Identify which cell holds the provided text, then report its (X, Y) central coordinate. 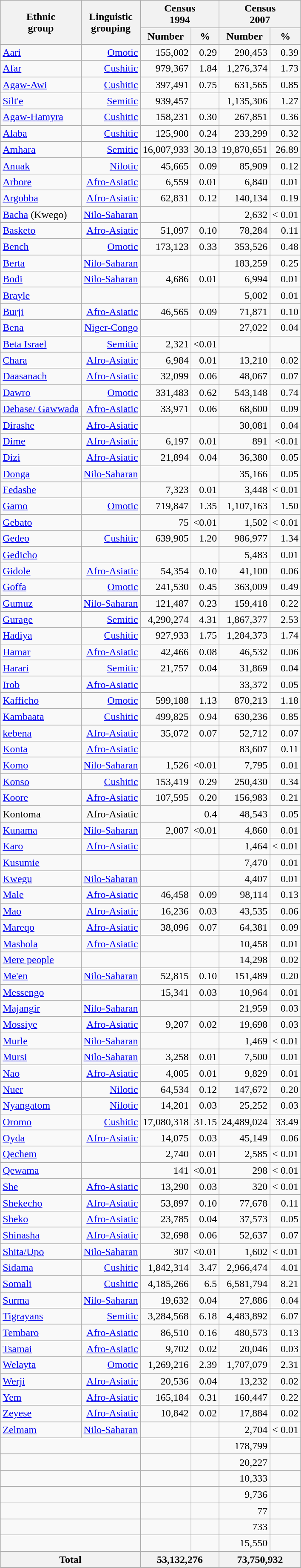
Debase/ Gawwada (41, 409)
Shinasha (41, 1235)
Silt'e (41, 101)
Konso (41, 782)
320 (245, 1187)
4.31 (205, 619)
Surma (41, 1300)
1.27 (286, 101)
52,712 (245, 733)
0.32 (286, 133)
Chara (41, 360)
30.13 (205, 149)
33,971 (166, 409)
4,290,274 (166, 619)
20,536 (166, 1381)
1,842,314 (166, 1268)
0.23 (205, 603)
927,933 (166, 636)
2.39 (205, 1365)
0.16 (205, 1333)
Konta (41, 749)
Mao (41, 911)
15,550 (245, 1543)
6.07 (286, 1316)
Mossiye (41, 1025)
107,595 (166, 798)
125,900 (166, 133)
98,114 (245, 895)
23,785 (166, 1219)
36,380 (245, 457)
7,500 (245, 1057)
1,602 (245, 1251)
19,632 (166, 1300)
3,448 (245, 490)
2.31 (286, 1365)
1,284,373 (245, 636)
1.13 (205, 700)
77,678 (245, 1203)
147,672 (245, 1089)
30,081 (245, 425)
Welayta (41, 1365)
Burji (41, 312)
21,757 (166, 668)
52,637 (245, 1235)
9,736 (245, 1494)
21,894 (166, 457)
155,002 (166, 52)
0.75 (205, 85)
1,269,216 (166, 1365)
Gedicho (41, 555)
6,197 (166, 441)
159,418 (245, 603)
Majangir (41, 1009)
43,535 (245, 911)
19,698 (245, 1025)
35,166 (245, 474)
639,905 (166, 539)
53,132,276 (180, 1559)
45,665 (166, 166)
Sheko (41, 1219)
Gumuz (41, 603)
Berta (41, 263)
Dime (41, 441)
Qechem (41, 1154)
1.34 (286, 539)
0.21 (286, 798)
6,581,794 (245, 1284)
1.73 (286, 69)
307 (166, 1251)
Tigrayans (41, 1316)
719,847 (166, 506)
630,236 (245, 717)
86,510 (166, 1333)
64,381 (245, 927)
Anuak (41, 166)
Agaw-Awi (41, 85)
Zeyese (41, 1413)
20,046 (245, 1349)
1.74 (286, 636)
32,698 (166, 1235)
1.50 (286, 506)
233,299 (245, 133)
140,134 (245, 198)
14,298 (245, 960)
4,185,266 (166, 1284)
Basketo (41, 231)
Nuer (41, 1089)
1.84 (205, 69)
10,964 (245, 992)
158,231 (166, 117)
Somali (41, 1284)
kebena (41, 733)
24,489,024 (245, 1122)
1,526 (166, 765)
6,840 (245, 182)
Mursi (41, 1057)
Yem (41, 1397)
0.48 (286, 247)
891 (245, 441)
17,080,318 (166, 1122)
Bodi (41, 279)
2,740 (166, 1154)
Ethnicgroup (41, 22)
2,007 (166, 830)
Hamar (41, 652)
631,565 (245, 85)
Brayle (41, 295)
1,469 (245, 1041)
Messengo (41, 992)
Fedashe (41, 490)
0.74 (286, 393)
Gedeo (41, 539)
2,966,474 (245, 1268)
Total (71, 1559)
52,815 (166, 976)
48,067 (245, 376)
20,227 (245, 1462)
7,795 (245, 765)
She (41, 1187)
353,526 (245, 247)
Gebato (41, 522)
77 (245, 1511)
9,207 (166, 1025)
0.45 (205, 587)
83,607 (245, 749)
939,457 (166, 101)
1.20 (205, 539)
Aari (41, 52)
6.5 (205, 1284)
4,860 (245, 830)
Nao (41, 1073)
Oromo (41, 1122)
9,702 (166, 1349)
160,447 (245, 1397)
0.94 (205, 717)
1,107,163 (245, 506)
1,707,079 (245, 1365)
4,483,892 (245, 1316)
46,458 (166, 895)
27,886 (245, 1300)
27,022 (245, 328)
8.21 (286, 1284)
Shita/Upo (41, 1251)
Sidama (41, 1268)
Hadiya (41, 636)
Komo (41, 765)
Kwegu (41, 879)
250,430 (245, 782)
9,829 (245, 1073)
46,532 (245, 652)
0.30 (205, 117)
298 (245, 1170)
73,750,932 (260, 1559)
54,354 (166, 571)
Goffa (41, 587)
19,870,651 (245, 149)
32,099 (166, 376)
543,148 (245, 393)
0.25 (286, 263)
141 (166, 1170)
14,075 (166, 1138)
178,799 (245, 1446)
0.34 (286, 782)
5,483 (245, 555)
4,407 (245, 879)
1,502 (245, 522)
Gurage (41, 619)
42,466 (166, 652)
0.49 (286, 587)
480,573 (245, 1333)
7,470 (245, 863)
37,573 (245, 1219)
Kunama (41, 830)
Dawro (41, 393)
986,977 (245, 539)
Bench (41, 247)
13,290 (166, 1187)
2,585 (245, 1154)
33,372 (245, 684)
0.08 (205, 652)
Mareqo (41, 927)
870,213 (245, 700)
31,869 (245, 668)
Census 2007 (260, 14)
45,149 (245, 1138)
2,321 (166, 344)
Kusumie (41, 863)
4,005 (166, 1073)
Dirashe (41, 425)
3,284,568 (166, 1316)
16,007,933 (166, 149)
Donga (41, 474)
Mashola (41, 943)
Irob (41, 684)
290,453 (245, 52)
21,959 (245, 1009)
Kontoma (41, 814)
2,704 (245, 1430)
Tembaro (41, 1333)
153,419 (166, 782)
Oyda (41, 1138)
3.47 (205, 1268)
10,458 (245, 943)
165,184 (166, 1397)
53,897 (166, 1203)
Alaba (41, 133)
Murle (41, 1041)
Qewama (41, 1170)
0.4 (205, 814)
Amhara (41, 149)
38,096 (166, 927)
31.15 (205, 1122)
151,489 (245, 976)
Harari (41, 668)
78,284 (245, 231)
1,867,377 (245, 619)
6.18 (205, 1316)
2.53 (286, 619)
267,851 (245, 117)
241,530 (166, 587)
26.89 (286, 149)
499,825 (166, 717)
64,534 (166, 1089)
121,487 (166, 603)
13,232 (245, 1381)
1.18 (286, 700)
62,831 (166, 198)
Karo (41, 846)
Argobba (41, 198)
10,333 (245, 1478)
Zelmam (41, 1430)
0.39 (286, 52)
0.19 (286, 198)
Tsamai (41, 1349)
397,491 (166, 85)
979,367 (166, 69)
15,341 (166, 992)
173,123 (166, 247)
1.35 (205, 506)
183,259 (245, 263)
331,483 (166, 393)
71,871 (245, 312)
10,842 (166, 1413)
4,686 (166, 279)
75 (166, 522)
3,258 (166, 1057)
0.31 (205, 1397)
Dizi (41, 457)
156,983 (245, 798)
0.62 (205, 393)
1,135,306 (245, 101)
Bena (41, 328)
6,559 (166, 182)
Daasanach (41, 376)
Werji (41, 1381)
Niger-Congo (111, 328)
Gidole (41, 571)
Me'en (41, 976)
0.36 (286, 117)
7,323 (166, 490)
Kambaata (41, 717)
363,009 (245, 587)
0.24 (205, 133)
Gamo (41, 506)
25,252 (245, 1106)
Male (41, 895)
Koore (41, 798)
51,097 (166, 231)
Shekecho (41, 1203)
Linguisticgrouping (111, 22)
Agaw-Hamyra (41, 117)
85,909 (245, 166)
Mere people (41, 960)
41,100 (245, 571)
4.01 (286, 1268)
35,072 (166, 733)
Beta Israel (41, 344)
6,984 (166, 360)
0.33 (205, 247)
2,632 (245, 214)
46,565 (166, 312)
Kafficho (41, 700)
Nyangatom (41, 1106)
48,543 (245, 814)
599,188 (166, 700)
Afar (41, 69)
Bacha (Kwego) (41, 214)
6,994 (245, 279)
17,884 (245, 1413)
13,210 (245, 360)
1,276,374 (245, 69)
733 (245, 1527)
1,464 (245, 846)
33.49 (286, 1122)
Arbore (41, 182)
14,201 (166, 1106)
5,002 (245, 295)
16,236 (166, 911)
1.75 (205, 636)
Census 1994 (180, 14)
68,600 (245, 409)
